Find where the given text appears and provide that cell's center as (x, y) coordinate. 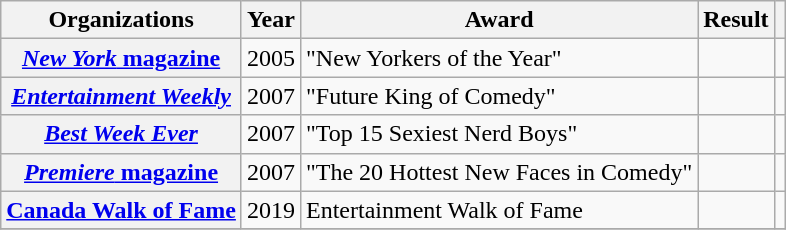
"Future King of Comedy" (498, 96)
"Top 15 Sexiest Nerd Boys" (498, 134)
Year (270, 20)
New York magazine (122, 58)
Organizations (122, 20)
Result (736, 20)
Entertainment Weekly (122, 96)
Canada Walk of Fame (122, 210)
2019 (270, 210)
"The 20 Hottest New Faces in Comedy" (498, 172)
Entertainment Walk of Fame (498, 210)
2005 (270, 58)
Award (498, 20)
"New Yorkers of the Year" (498, 58)
Best Week Ever (122, 134)
Premiere magazine (122, 172)
